Return the [X, Y] coordinate for the center point of the cell that contains the specified text.  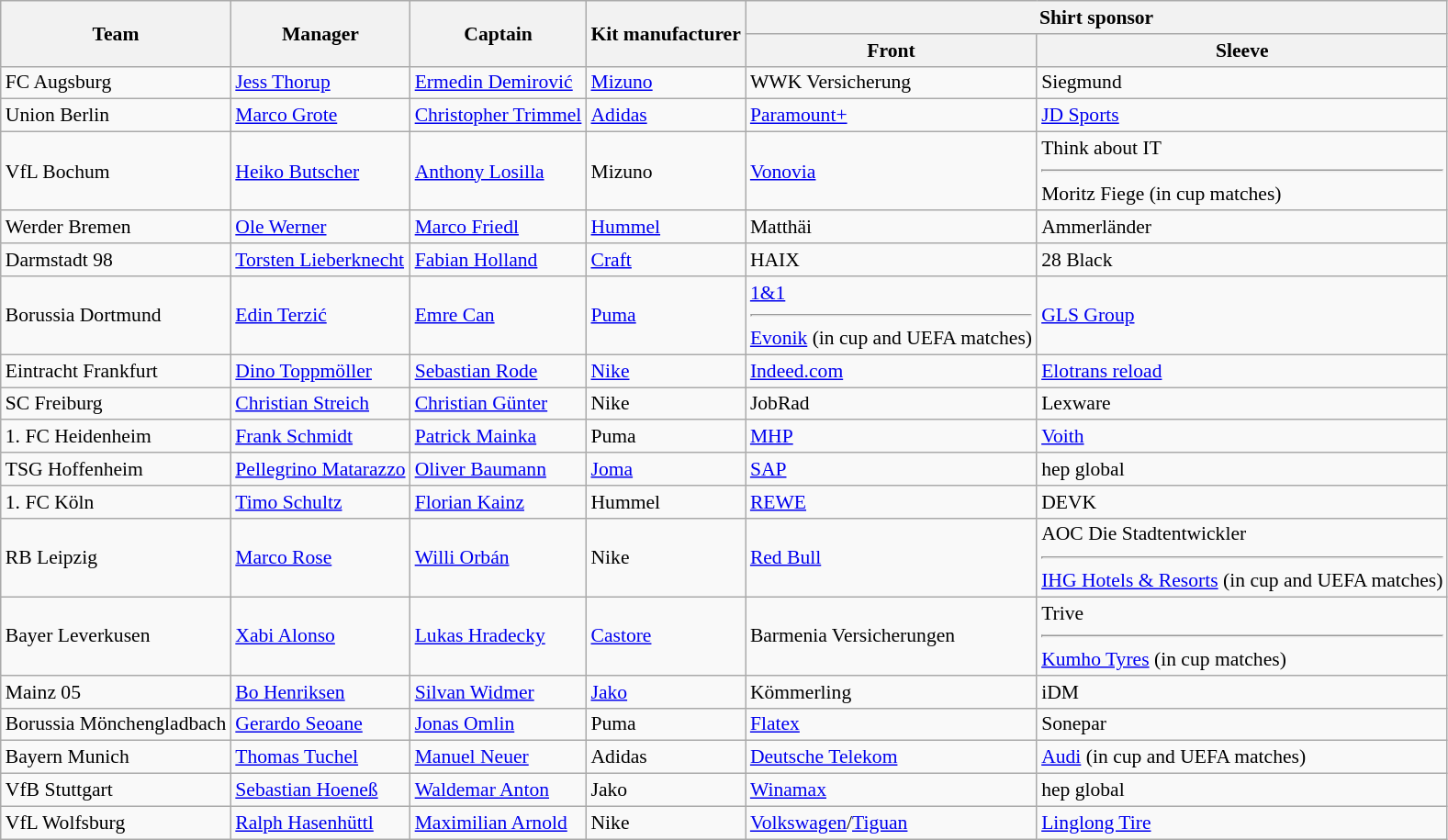
Think about ITMoritz Fiege (in cup matches) [1241, 172]
Bayer Leverkusen [116, 636]
Ermedin Demirović [499, 83]
VfB Stuttgart [116, 790]
Willi Orbán [499, 557]
Ammerländer [1241, 227]
Paramount+ [891, 116]
Marco Grote [320, 116]
Bo Henriksen [320, 692]
SC Freiburg [116, 404]
Team [116, 33]
Vonovia [891, 172]
VfL Wolfsburg [116, 823]
HAIX [891, 260]
Shirt sponsor [1096, 17]
Elotrans reload [1241, 371]
JD Sports [1241, 116]
Red Bull [891, 557]
Silvan Widmer [499, 692]
Dino Toppmöller [320, 371]
MHP [891, 437]
DEVK [1241, 502]
RB Leipzig [116, 557]
Front [891, 50]
Emre Can [499, 316]
Union Berlin [116, 116]
Sebastian Hoeneß [320, 790]
Siegmund [1241, 83]
Maximilian Arnold [499, 823]
1&1Evonik (in cup and UEFA matches) [891, 316]
Heiko Butscher [320, 172]
1. FC Köln [116, 502]
28 Black [1241, 260]
1. FC Heidenheim [116, 437]
Flatex [891, 724]
Christian Streich [320, 404]
Ralph Hasenhüttl [320, 823]
Lexware [1241, 404]
Christopher Trimmel [499, 116]
WWK Versicherung [891, 83]
AOC Die StadtentwicklerIHG Hotels & Resorts (in cup and UEFA matches) [1241, 557]
Ole Werner [320, 227]
Winamax [891, 790]
Eintracht Frankfurt [116, 371]
Darmstadt 98 [116, 260]
GLS Group [1241, 316]
Bayern Munich [116, 757]
JobRad [891, 404]
SAP [891, 469]
Werder Bremen [116, 227]
VfL Bochum [116, 172]
Matthäi [891, 227]
Christian Günter [499, 404]
Timo Schultz [320, 502]
FC Augsburg [116, 83]
Volkswagen/Tiguan [891, 823]
TriveKumho Tyres (in cup matches) [1241, 636]
Patrick Mainka [499, 437]
Joma [665, 469]
Torsten Lieberknecht [320, 260]
Sleeve [1241, 50]
Fabian Holland [499, 260]
Jess Thorup [320, 83]
Deutsche Telekom [891, 757]
Linglong Tire [1241, 823]
Anthony Losilla [499, 172]
Marco Friedl [499, 227]
Sebastian Rode [499, 371]
TSG Hoffenheim [116, 469]
Mainz 05 [116, 692]
Voith [1241, 437]
Indeed.com [891, 371]
Thomas Tuchel [320, 757]
Jonas Omlin [499, 724]
Borussia Mönchengladbach [116, 724]
Xabi Alonso [320, 636]
Audi (in cup and UEFA matches) [1241, 757]
Castore [665, 636]
Lukas Hradecky [499, 636]
Edin Terzić [320, 316]
Kit manufacturer [665, 33]
Borussia Dortmund [116, 316]
Oliver Baumann [499, 469]
Marco Rose [320, 557]
Barmenia Versicherungen [891, 636]
Florian Kainz [499, 502]
Pellegrino Matarazzo [320, 469]
REWE [891, 502]
Captain [499, 33]
Manuel Neuer [499, 757]
Frank Schmidt [320, 437]
Craft [665, 260]
iDM [1241, 692]
Sonepar [1241, 724]
Manager [320, 33]
Kömmerling [891, 692]
Waldemar Anton [499, 790]
Gerardo Seoane [320, 724]
